Extract the (X, Y) coordinate from the center of the cell holding the provided text.  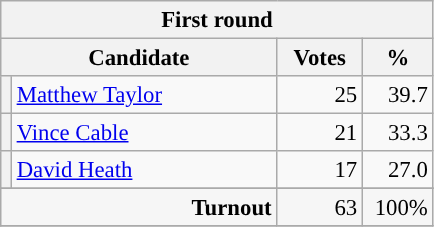
Votes (320, 58)
39.7 (398, 95)
25 (320, 95)
Candidate (139, 58)
21 (320, 133)
Matthew Taylor (144, 95)
Vince Cable (144, 133)
27.0 (398, 170)
David Heath (144, 170)
33.3 (398, 133)
100% (398, 208)
% (398, 58)
First round (217, 20)
63 (320, 208)
17 (320, 170)
Turnout (139, 208)
